Return the [X, Y] coordinate for the center point of the cell that contains the specified text.  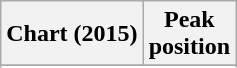
Peakposition [189, 34]
Chart (2015) [72, 34]
